Extract the (x, y) coordinate from the center of the cell holding the provided text.  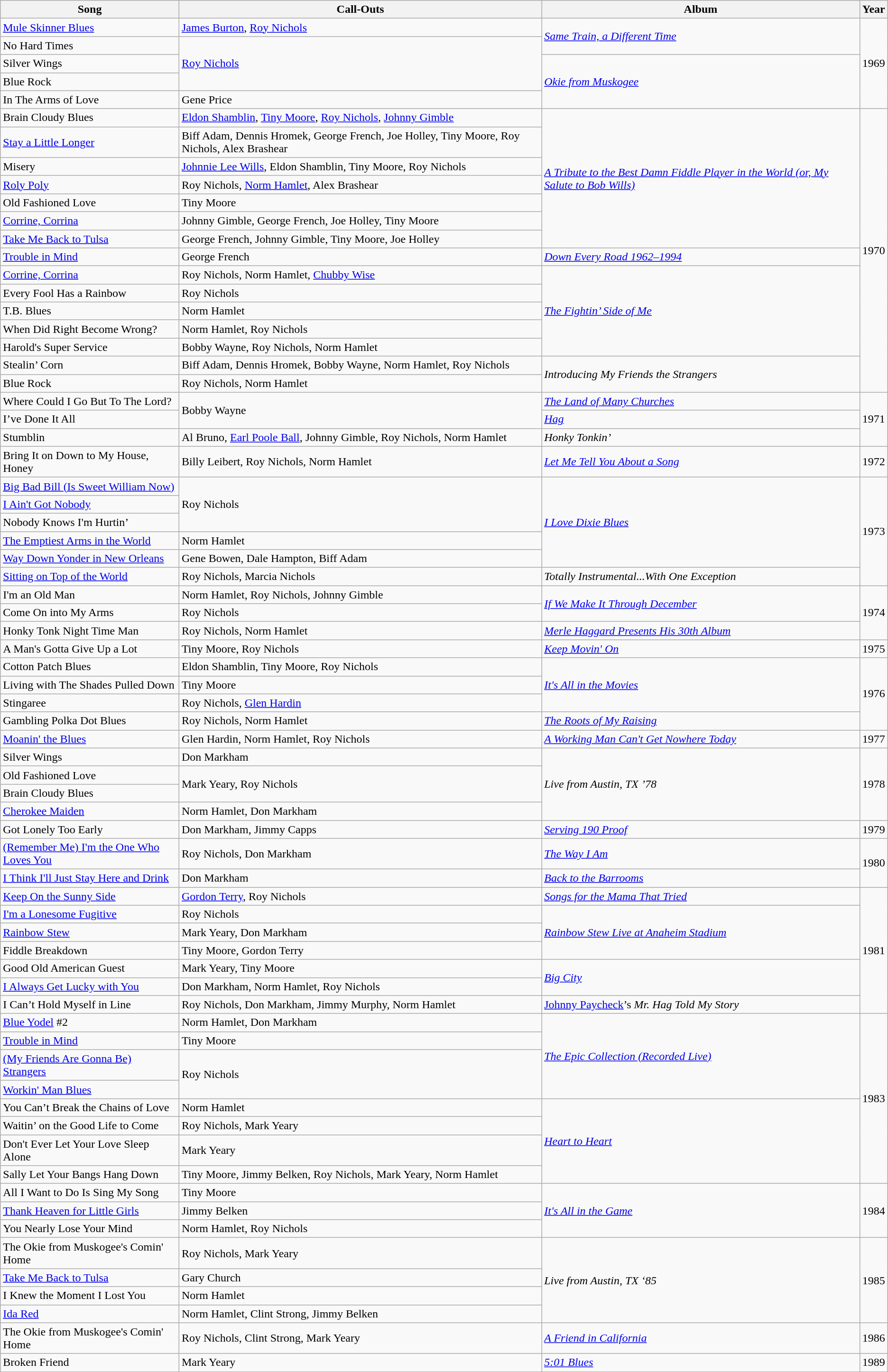
Got Lonely Too Early (90, 829)
Don't Ever Let Your Love Sleep Alone (90, 1150)
Roy Nichols, Don Markham (360, 854)
Stay a Little Longer (90, 142)
Eldon Shamblin, Tiny Moore, Roy Nichols (360, 667)
I Think I'll Just Stay Here and Drink (90, 878)
I'm an Old Man (90, 595)
1978 (874, 784)
I'm a Lonesome Fugitive (90, 914)
Same Train, a Different Time (701, 37)
George French, Johnny Gimble, Tiny Moore, Joe Holley (360, 239)
Call-Outs (360, 9)
Don Markham, Jimmy Capps (360, 829)
1986 (874, 1338)
The Roots of My Raising (701, 721)
Okie from Muskogee (701, 82)
Bring It on Down to My House, Honey (90, 462)
No Hard Times (90, 46)
Johnnie Lee Wills, Eldon Shamblin, Tiny Moore, Roy Nichols (360, 166)
When Did Right Become Wrong? (90, 329)
1984 (874, 1211)
Where Could I Go But To The Lord? (90, 401)
1981 (874, 950)
Johnny Gimble, George French, Joe Holley, Tiny Moore (360, 221)
Introducing My Friends the Strangers (701, 374)
It's All in the Movies (701, 685)
Jimmy Belken (360, 1211)
Roy Nichols, Glen Hardin (360, 703)
1979 (874, 829)
Harold's Super Service (90, 347)
You Can’t Break the Chains of Love (90, 1107)
Tiny Moore, Roy Nichols (360, 649)
The Emptiest Arms in the World (90, 540)
1972 (874, 462)
Stumblin (90, 437)
The Way I Am (701, 854)
1985 (874, 1280)
Blue Yodel #2 (90, 1022)
1977 (874, 739)
1983 (874, 1098)
I Can’t Hold Myself in Line (90, 1004)
Al Bruno, Earl Poole Ball, Johnny Gimble, Roy Nichols, Norm Hamlet (360, 437)
If We Make It Through December (701, 604)
A Tribute to the Best Damn Fiddle Player in the World (or, My Salute to Bob Wills) (701, 178)
Sally Let Your Bangs Hang Down (90, 1175)
Tiny Moore, Jimmy Belken, Roy Nichols, Mark Yeary, Norm Hamlet (360, 1175)
Moanin' the Blues (90, 739)
Thank Heaven for Little Girls (90, 1211)
You Nearly Lose Your Mind (90, 1229)
Big Bad Bill (Is Sweet William Now) (90, 486)
Roly Poly (90, 184)
Roy Nichols, Marcia Nichols (360, 577)
Rainbow Stew Live at Anaheim Stadium (701, 932)
Billy Leibert, Roy Nichols, Norm Hamlet (360, 462)
Tiny Moore, Gordon Terry (360, 950)
Roy Nichols, Don Markham, Jimmy Murphy, Norm Hamlet (360, 1004)
Bobby Wayne, Roy Nichols, Norm Hamlet (360, 347)
I Always Get Lucky with You (90, 986)
James Burton, Roy Nichols (360, 28)
Living with The Shades Pulled Down (90, 685)
A Working Man Can't Get Nowhere Today (701, 739)
Mark Yeary, Don Markham (360, 932)
Johnny Paycheck’s Mr. Hag Told My Story (701, 1004)
Nobody Knows I'm Hurtin’ (90, 522)
Roy Nichols, Norm Hamlet, Chubby Wise (360, 275)
1980 (874, 863)
Song (90, 9)
Way Down Yonder in New Orleans (90, 559)
Eldon Shamblin, Tiny Moore, Roy Nichols, Johnny Gimble (360, 118)
George French (360, 257)
Year (874, 9)
Serving 190 Proof (701, 829)
Hag (701, 419)
Stingaree (90, 703)
5:01 Blues (701, 1363)
Mark Yeary, Roy Nichols (360, 784)
Down Every Road 1962–1994 (701, 257)
I’ve Done It All (90, 419)
Gene Bowen, Dale Hampton, Biff Adam (360, 559)
Norm Hamlet, Clint Strong, Jimmy Belken (360, 1314)
Roy Nichols, Clint Strong, Mark Yeary (360, 1338)
Back to the Barrooms (701, 878)
Mule Skinner Blues (90, 28)
Album (701, 9)
Honky Tonkin’ (701, 437)
A Man's Gotta Give Up a Lot (90, 649)
Heart to Heart (701, 1141)
Mark Yeary, Tiny Moore (360, 968)
Gene Price (360, 100)
The Fightin’ Side of Me (701, 311)
Glen Hardin, Norm Hamlet, Roy Nichols (360, 739)
T.B. Blues (90, 311)
1969 (874, 64)
Workin' Man Blues (90, 1089)
Every Fool Has a Rainbow (90, 293)
Keep On the Sunny Side (90, 896)
Biff Adam, Dennis Hromek, George French, Joe Holley, Tiny Moore, Roy Nichols, Alex Brashear (360, 142)
(Remember Me) I'm the One Who Loves You (90, 854)
Fiddle Breakdown (90, 950)
A Friend in California (701, 1338)
I Ain't Got Nobody (90, 504)
Live from Austin, TX ‘85 (701, 1280)
Good Old American Guest (90, 968)
Songs for the Mama That Tried (701, 896)
Totally Instrumental...With One Exception (701, 577)
Cherokee Maiden (90, 811)
1971 (874, 419)
1976 (874, 694)
Let Me Tell You About a Song (701, 462)
Big City (701, 977)
1989 (874, 1363)
Honky Tonk Night Time Man (90, 631)
It's All in the Game (701, 1211)
Come On into My Arms (90, 613)
Rainbow Stew (90, 932)
(My Friends Are Gonna Be) Strangers (90, 1065)
Broken Friend (90, 1363)
Misery (90, 166)
In The Arms of Love (90, 100)
Merle Haggard Presents His 30th Album (701, 631)
The Epic Collection (Recorded Live) (701, 1056)
The Land of Many Churches (701, 401)
1973 (874, 531)
Keep Movin' On (701, 649)
Don Markham, Norm Hamlet, Roy Nichols (360, 986)
All I Want to Do Is Sing My Song (90, 1193)
1970 (874, 250)
Gary Church (360, 1278)
I Knew the Moment I Lost You (90, 1296)
Gordon Terry, Roy Nichols (360, 896)
1974 (874, 613)
Biff Adam, Dennis Hromek, Bobby Wayne, Norm Hamlet, Roy Nichols (360, 365)
Gambling Polka Dot Blues (90, 721)
1975 (874, 649)
Bobby Wayne (360, 410)
Roy Nichols, Norm Hamlet, Alex Brashear (360, 184)
I Love Dixie Blues (701, 522)
Cotton Patch Blues (90, 667)
Norm Hamlet, Roy Nichols, Johnny Gimble (360, 595)
Stealin’ Corn (90, 365)
Live from Austin, TX ’78 (701, 784)
Waitin’ on the Good Life to Come (90, 1125)
Ida Red (90, 1314)
Sitting on Top of the World (90, 577)
